Search for the cell housing the specified text and yield its [X, Y] center coordinate. 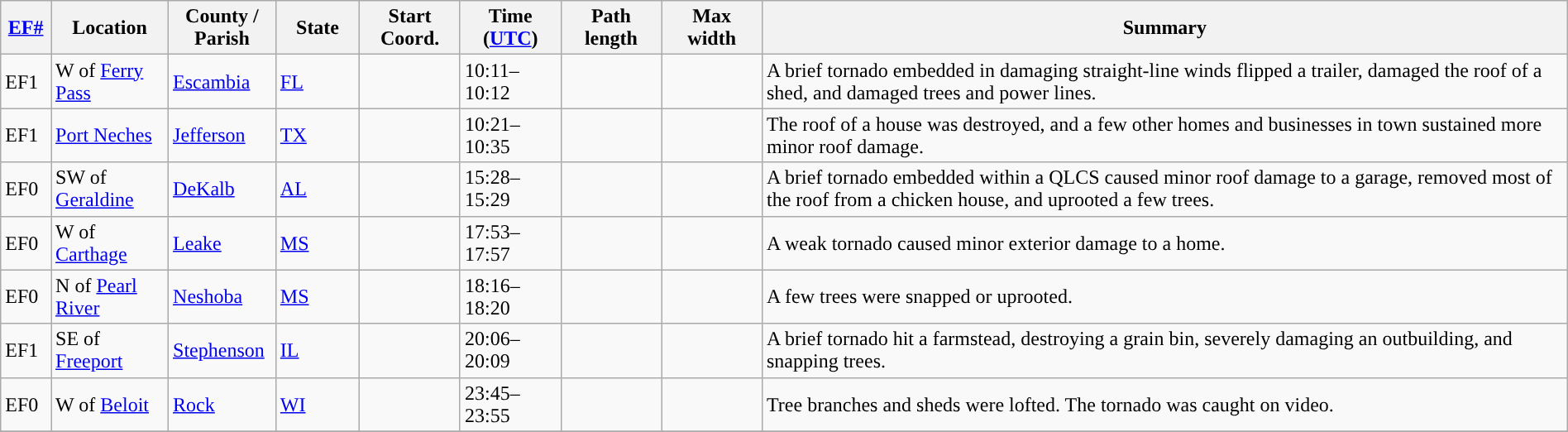
23:45–23:55 [510, 404]
DeKalb [222, 189]
A brief tornado embedded in damaging straight-line winds flipped a trailer, damaged the roof of a shed, and damaged trees and power lines. [1164, 81]
Max width [712, 28]
17:53–17:57 [510, 243]
A few trees were snapped or uprooted. [1164, 296]
A brief tornado embedded within a QLCS caused minor roof damage to a garage, removed most of the roof from a chicken house, and uprooted a few trees. [1164, 189]
Stephenson [222, 351]
Jefferson [222, 136]
W of Carthage [110, 243]
Rock [222, 404]
15:28–15:29 [510, 189]
Location [110, 28]
Summary [1164, 28]
TX [318, 136]
WI [318, 404]
EF# [26, 28]
A weak tornado caused minor exterior damage to a home. [1164, 243]
Path length [611, 28]
Tree branches and sheds were lofted. The tornado was caught on video. [1164, 404]
Leake [222, 243]
IL [318, 351]
A brief tornado hit a farmstead, destroying a grain bin, severely damaging an outbuilding, and snapping trees. [1164, 351]
10:11–10:12 [510, 81]
W of Beloit [110, 404]
State [318, 28]
Neshoba [222, 296]
18:16–18:20 [510, 296]
Escambia [222, 81]
Start Coord. [410, 28]
AL [318, 189]
20:06–20:09 [510, 351]
The roof of a house was destroyed, and a few other homes and businesses in town sustained more minor roof damage. [1164, 136]
W of Ferry Pass [110, 81]
Time (UTC) [510, 28]
N of Pearl River [110, 296]
SE of Freeport [110, 351]
FL [318, 81]
SW of Geraldine [110, 189]
10:21–10:35 [510, 136]
County / Parish [222, 28]
Port Neches [110, 136]
